For the text-containing cell, return its midpoint in (X, Y) coordinate format. 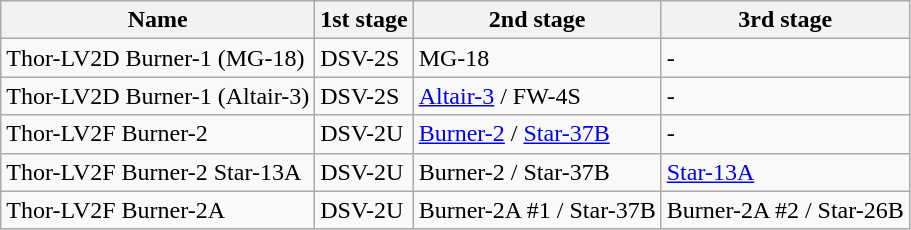
Burner-2A #1 / Star-37B (537, 210)
2nd stage (537, 20)
Thor-LV2D Burner-1 (Altair-3) (158, 96)
Name (158, 20)
Thor-LV2F Burner-2 (158, 134)
Thor-LV2D Burner-1 (MG-18) (158, 58)
Thor-LV2F Burner-2A (158, 210)
Altair-3 / FW-4S (537, 96)
MG-18 (537, 58)
3rd stage (785, 20)
Burner-2A #2 / Star-26B (785, 210)
Thor-LV2F Burner-2 Star-13A (158, 172)
Star-13A (785, 172)
1st stage (364, 20)
